Output the [x, y] coordinate of the center of the cell containing the given text.  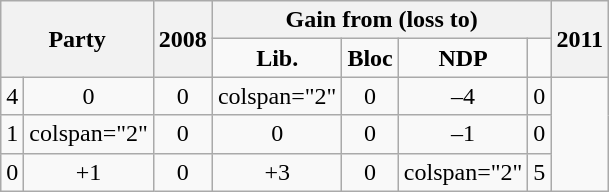
2008 [182, 39]
1 [12, 134]
–4 [463, 96]
5 [540, 172]
Gain from (loss to) [381, 20]
2011 [580, 39]
+1 [89, 172]
–1 [463, 134]
Party [78, 39]
Bloc [370, 58]
NDP [463, 58]
+3 [277, 172]
4 [12, 96]
Lib. [277, 58]
